Capture the cell that displays the provided text and extract its (X, Y) central coordinate. 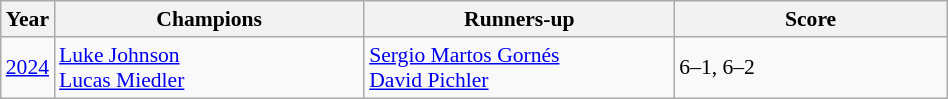
Luke Johnson Lucas Miedler (209, 68)
Sergio Martos Gornés David Pichler (519, 68)
Score (810, 19)
Runners-up (519, 19)
Year (28, 19)
Champions (209, 19)
6–1, 6–2 (810, 68)
2024 (28, 68)
